For the text-containing cell, return its midpoint in (x, y) coordinate format. 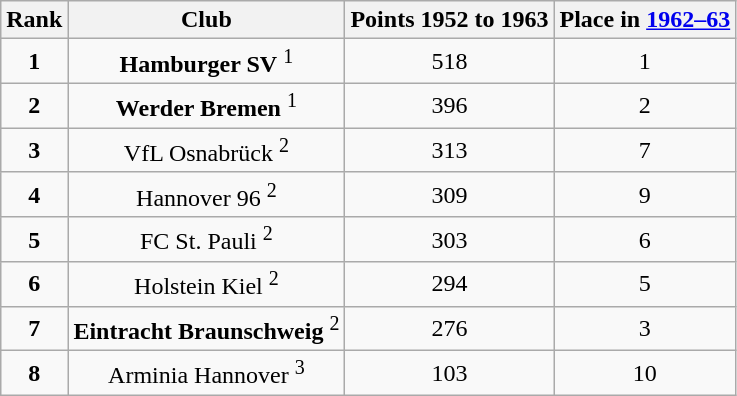
313 (450, 150)
8 (34, 374)
518 (450, 62)
309 (450, 194)
Rank (34, 20)
Club (206, 20)
103 (450, 374)
396 (450, 106)
Werder Bremen 1 (206, 106)
Eintracht Braunschweig 2 (206, 328)
Place in 1962–63 (645, 20)
4 (34, 194)
VfL Osnabrück 2 (206, 150)
Holstein Kiel 2 (206, 284)
FC St. Pauli 2 (206, 240)
276 (450, 328)
Arminia Hannover 3 (206, 374)
294 (450, 284)
Points 1952 to 1963 (450, 20)
Hamburger SV 1 (206, 62)
303 (450, 240)
10 (645, 374)
Hannover 96 2 (206, 194)
9 (645, 194)
